Find where the given text appears and provide that cell's center as (x, y) coordinate. 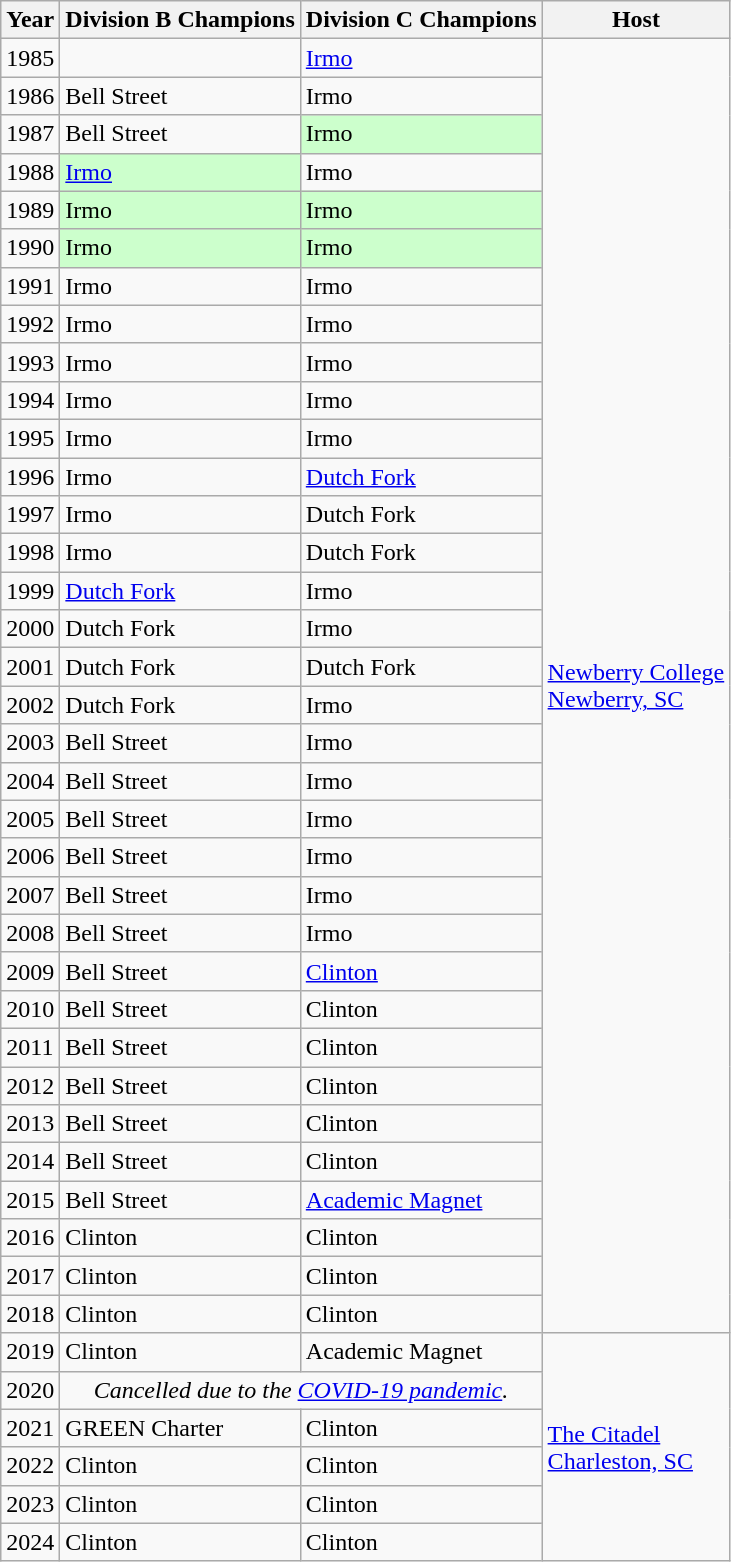
2001 (30, 667)
2013 (30, 1124)
2000 (30, 629)
2014 (30, 1162)
2003 (30, 743)
2019 (30, 1352)
2011 (30, 1047)
2023 (30, 1504)
1985 (30, 58)
2010 (30, 1009)
1994 (30, 400)
1987 (30, 134)
Newberry CollegeNewberry, SC (636, 686)
The CitadelCharleston, SC (636, 1447)
2020 (30, 1390)
1995 (30, 438)
2022 (30, 1466)
2012 (30, 1085)
1990 (30, 248)
2009 (30, 971)
Cancelled due to the COVID-19 pandemic. (301, 1390)
1991 (30, 286)
2007 (30, 895)
Year (30, 20)
2002 (30, 705)
Division C Champions (421, 20)
1997 (30, 515)
2018 (30, 1314)
2016 (30, 1238)
1989 (30, 210)
1999 (30, 591)
2006 (30, 857)
2015 (30, 1200)
2004 (30, 781)
1998 (30, 553)
Division B Champions (180, 20)
1993 (30, 362)
2024 (30, 1542)
GREEN Charter (180, 1428)
1996 (30, 477)
1992 (30, 324)
1988 (30, 172)
Host (636, 20)
2021 (30, 1428)
1986 (30, 96)
2008 (30, 933)
2005 (30, 819)
2017 (30, 1276)
